From the cell containing the given text, extract its center point as [x, y] coordinate. 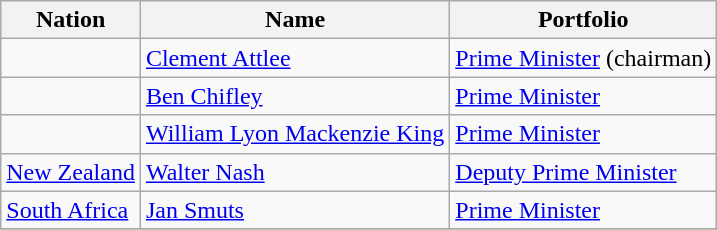
Portfolio [584, 20]
Ben Chifley [294, 96]
New Zealand [71, 172]
Deputy Prime Minister [584, 172]
Walter Nash [294, 172]
Nation [71, 20]
Prime Minister (chairman) [584, 58]
Clement Attlee [294, 58]
South Africa [71, 210]
William Lyon Mackenzie King [294, 134]
Name [294, 20]
Jan Smuts [294, 210]
